Capture the cell that displays the provided text and extract its (X, Y) central coordinate. 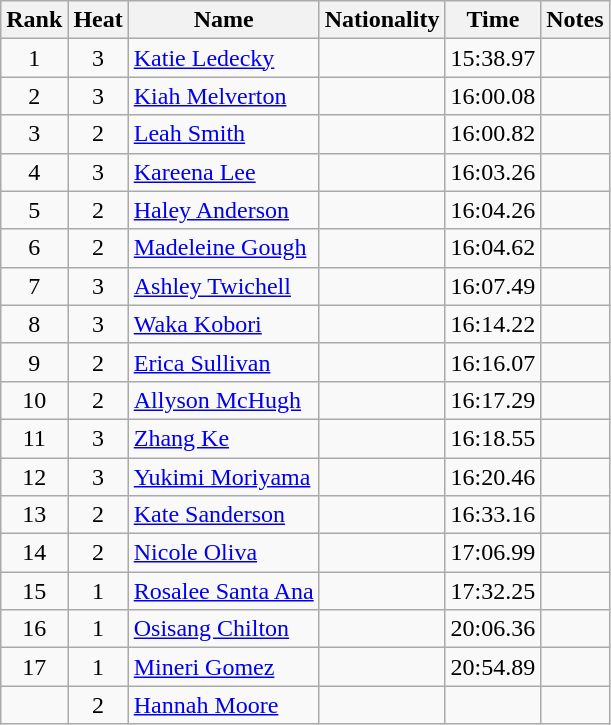
Erica Sullivan (224, 362)
16:03.26 (493, 172)
16:00.82 (493, 134)
4 (34, 172)
8 (34, 324)
Zhang Ke (224, 438)
Osisang Chilton (224, 629)
6 (34, 248)
Leah Smith (224, 134)
Heat (98, 20)
20:54.89 (493, 667)
Name (224, 20)
16:17.29 (493, 400)
Time (493, 20)
16 (34, 629)
Ashley Twichell (224, 286)
Kareena Lee (224, 172)
17 (34, 667)
10 (34, 400)
17:06.99 (493, 553)
Nicole Oliva (224, 553)
16:00.08 (493, 96)
16:20.46 (493, 477)
12 (34, 477)
Waka Kobori (224, 324)
13 (34, 515)
Hannah Moore (224, 705)
16:07.49 (493, 286)
Kiah Melverton (224, 96)
Nationality (382, 20)
Madeleine Gough (224, 248)
16:18.55 (493, 438)
Kate Sanderson (224, 515)
14 (34, 553)
20:06.36 (493, 629)
Rosalee Santa Ana (224, 591)
17:32.25 (493, 591)
7 (34, 286)
Yukimi Moriyama (224, 477)
Notes (575, 20)
16:04.26 (493, 210)
5 (34, 210)
Allyson McHugh (224, 400)
Rank (34, 20)
11 (34, 438)
Katie Ledecky (224, 58)
Mineri Gomez (224, 667)
15 (34, 591)
16:33.16 (493, 515)
16:16.07 (493, 362)
9 (34, 362)
16:04.62 (493, 248)
Haley Anderson (224, 210)
16:14.22 (493, 324)
15:38.97 (493, 58)
